Identify which cell holds the provided text, then report its (X, Y) central coordinate. 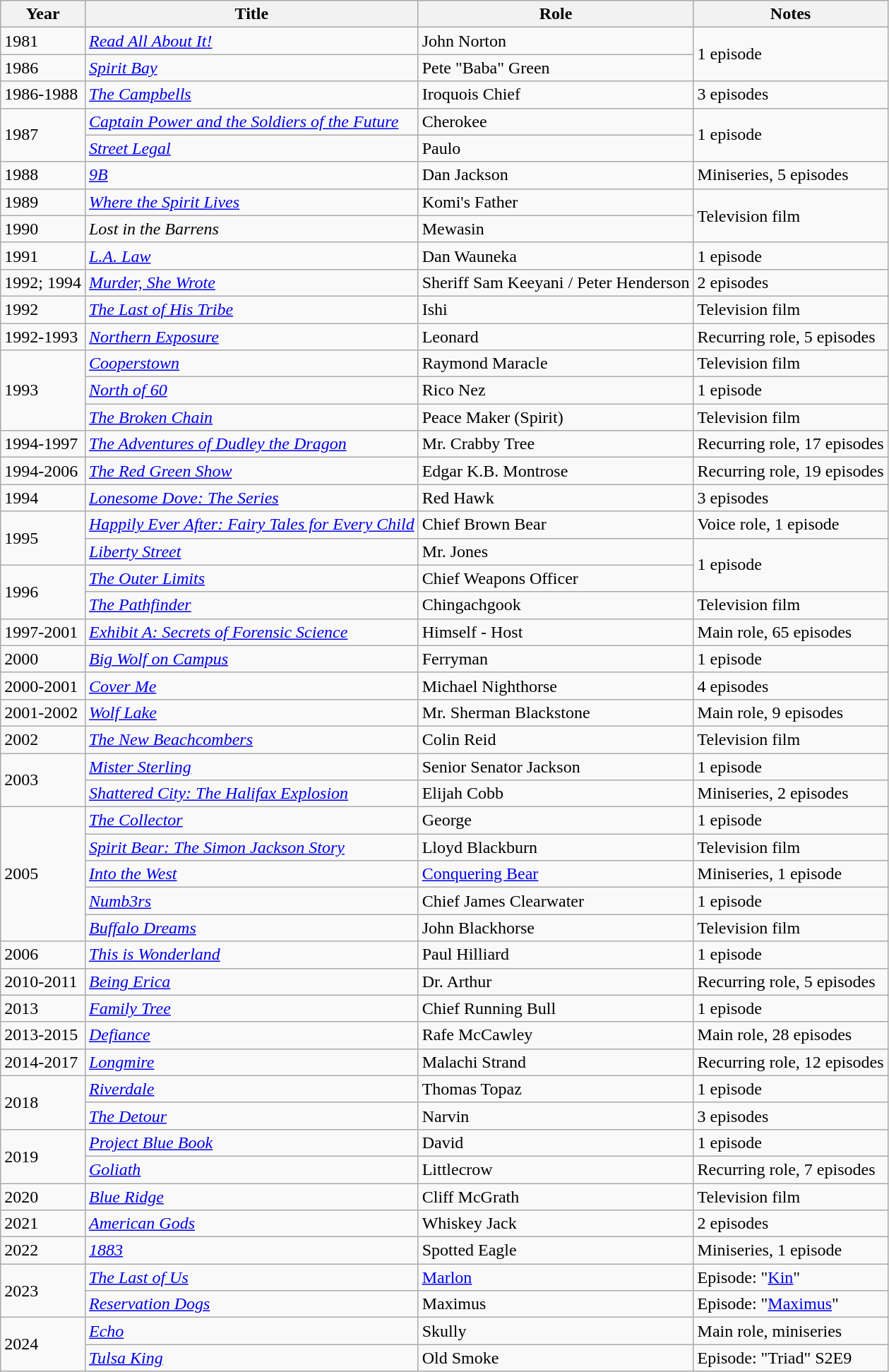
Marlon (556, 1277)
Miniseries, 5 episodes (791, 175)
Leonard (556, 337)
Pete "Baba" Green (556, 68)
The Outer Limits (251, 578)
Main role, miniseries (791, 1331)
Paul Hilliard (556, 955)
Wolf Lake (251, 712)
Buffalo Dreams (251, 928)
Conquering Bear (556, 874)
1988 (43, 175)
Shattered City: The Halifax Explosion (251, 794)
Lonesome Dove: The Series (251, 498)
Iroquois Chief (556, 95)
Raymond Maracle (556, 364)
Michael Nighthorse (556, 686)
2000-2001 (43, 686)
Spirit Bay (251, 68)
Malachi Strand (556, 1062)
Voice role, 1 episode (791, 525)
2006 (43, 955)
2023 (43, 1291)
Maximus (556, 1304)
Being Erica (251, 982)
2021 (43, 1224)
Thomas Topaz (556, 1089)
Blue Ridge (251, 1197)
1986 (43, 68)
The Last of His Tribe (251, 309)
1987 (43, 135)
John Blackhorse (556, 928)
2001-2002 (43, 712)
This is Wonderland (251, 955)
1992; 1994 (43, 282)
Cooperstown (251, 364)
2005 (43, 874)
Tulsa King (251, 1358)
Cover Me (251, 686)
9B (251, 175)
Liberty Street (251, 551)
Elijah Cobb (556, 794)
Family Tree (251, 1008)
Chingachgook (556, 605)
Himself - Host (556, 632)
1995 (43, 538)
2022 (43, 1251)
2013 (43, 1008)
Colin Reid (556, 739)
Riverdale (251, 1089)
Rico Nez (556, 390)
Cherokee (556, 121)
2010-2011 (43, 982)
Title (251, 14)
1992 (43, 309)
1993 (43, 390)
2018 (43, 1102)
Sheriff Sam Keeyani / Peter Henderson (556, 282)
1981 (43, 41)
Reservation Dogs (251, 1304)
American Gods (251, 1224)
Chief Running Bull (556, 1008)
Role (556, 14)
Mr. Sherman Blackstone (556, 712)
Recurring role, 17 episodes (791, 444)
Miniseries, 2 episodes (791, 794)
George (556, 821)
Captain Power and the Soldiers of the Future (251, 121)
Cliff McGrath (556, 1197)
1986-1988 (43, 95)
The Adventures of Dudley the Dragon (251, 444)
Chief Brown Bear (556, 525)
The Red Green Show (251, 471)
Where the Spirit Lives (251, 202)
Defiance (251, 1035)
The Last of Us (251, 1277)
Murder, She Wrote (251, 282)
Episode: "Triad" S2E9 (791, 1358)
The Detour (251, 1116)
Goliath (251, 1169)
Littlecrow (556, 1169)
2024 (43, 1344)
Recurring role, 7 episodes (791, 1169)
Ferryman (556, 659)
The New Beachcombers (251, 739)
1989 (43, 202)
2002 (43, 739)
Dr. Arthur (556, 982)
Year (43, 14)
Peace Maker (Spirit) (556, 417)
1991 (43, 256)
Spirit Bear: The Simon Jackson Story (251, 847)
Main role, 28 episodes (791, 1035)
Red Hawk (556, 498)
Numb3rs (251, 901)
2020 (43, 1197)
Senior Senator Jackson (556, 766)
Whiskey Jack (556, 1224)
Dan Jackson (556, 175)
Recurring role, 19 episodes (791, 471)
1996 (43, 592)
Rafe McCawley (556, 1035)
2003 (43, 780)
Lloyd Blackburn (556, 847)
Komi's Father (556, 202)
Main role, 65 episodes (791, 632)
Narvin (556, 1116)
Mr. Jones (556, 551)
1994 (43, 498)
Chief James Clearwater (556, 901)
1990 (43, 229)
Edgar K.B. Montrose (556, 471)
Lost in the Barrens (251, 229)
Spotted Eagle (556, 1251)
Longmire (251, 1062)
Recurring role, 12 episodes (791, 1062)
L.A. Law (251, 256)
The Broken Chain (251, 417)
2013-2015 (43, 1035)
1992-1993 (43, 337)
Happily Ever After: Fairy Tales for Every Child (251, 525)
Big Wolf on Campus (251, 659)
Mewasin (556, 229)
Street Legal (251, 148)
Exhibit A: Secrets of Forensic Science (251, 632)
The Campbells (251, 95)
Old Smoke (556, 1358)
Mister Sterling (251, 766)
Ishi (556, 309)
John Norton (556, 41)
2000 (43, 659)
1883 (251, 1251)
Dan Wauneka (556, 256)
2014-2017 (43, 1062)
Echo (251, 1331)
Skully (556, 1331)
Episode: "Kin" (791, 1277)
The Collector (251, 821)
Into the West (251, 874)
Main role, 9 episodes (791, 712)
1997-2001 (43, 632)
4 episodes (791, 686)
2019 (43, 1156)
Chief Weapons Officer (556, 578)
Project Blue Book (251, 1143)
The Pathfinder (251, 605)
1994-1997 (43, 444)
Notes (791, 14)
North of 60 (251, 390)
Episode: "Maximus" (791, 1304)
Northern Exposure (251, 337)
David (556, 1143)
Paulo (556, 148)
Read All About It! (251, 41)
Mr. Crabby Tree (556, 444)
1994-2006 (43, 471)
